Determine the (X, Y) coordinate at the center of the cell enclosing the given text.  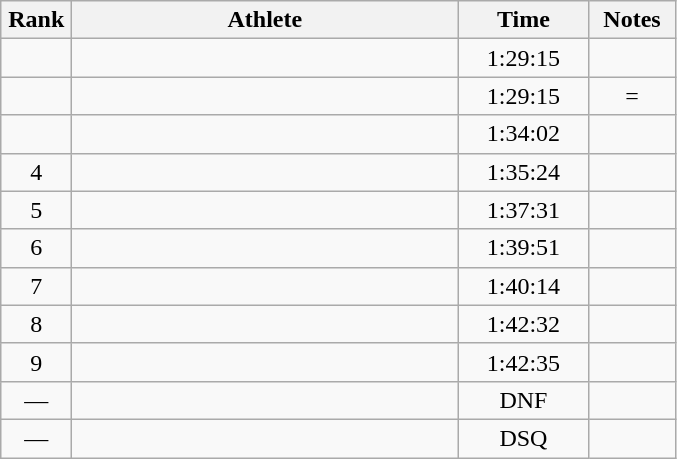
6 (36, 248)
Time (524, 20)
9 (36, 362)
1:40:14 (524, 286)
5 (36, 210)
Notes (632, 20)
DNF (524, 400)
1:42:32 (524, 324)
1:39:51 (524, 248)
Rank (36, 20)
DSQ (524, 438)
4 (36, 172)
8 (36, 324)
1:35:24 (524, 172)
Athlete (265, 20)
= (632, 96)
1:42:35 (524, 362)
1:34:02 (524, 134)
7 (36, 286)
1:37:31 (524, 210)
